Return (x, y) of the center of cell containing provided text 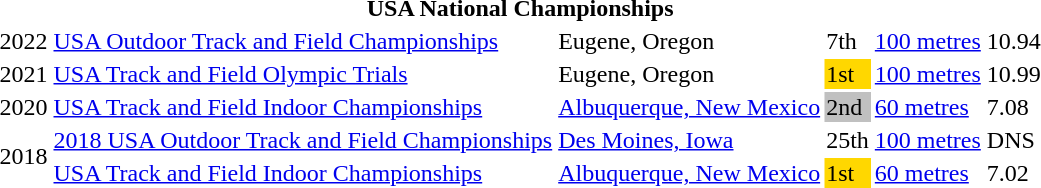
2nd (848, 107)
2018 USA Outdoor Track and Field Championships (303, 140)
USA Track and Field Olympic Trials (303, 74)
7th (848, 41)
USA Outdoor Track and Field Championships (303, 41)
Des Moines, Iowa (690, 140)
25th (848, 140)
